For the text-containing cell, return its midpoint in (X, Y) coordinate format. 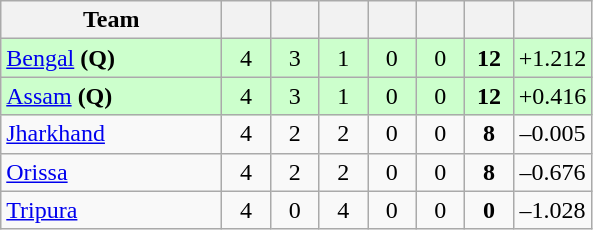
Bengal (Q) (112, 58)
Jharkhand (112, 134)
–0.676 (552, 172)
Tripura (112, 210)
+0.416 (552, 96)
+1.212 (552, 58)
Orissa (112, 172)
–0.005 (552, 134)
–1.028 (552, 210)
Team (112, 20)
Assam (Q) (112, 96)
